Search for the cell housing the specified text and yield its [X, Y] center coordinate. 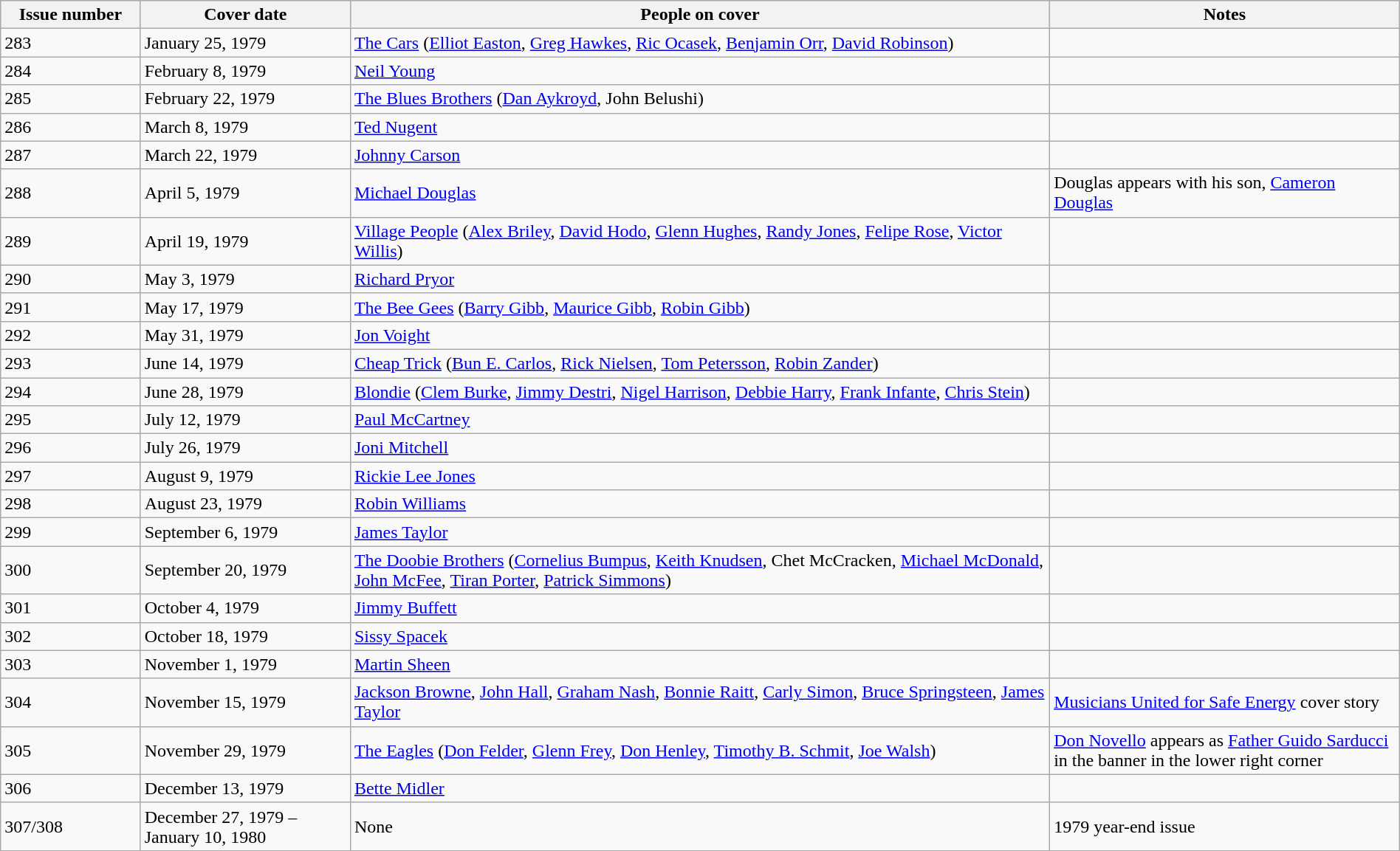
The Eagles (Don Felder, Glenn Frey, Don Henley, Timothy B. Schmit, Joe Walsh) [700, 750]
298 [71, 504]
November 29, 1979 [245, 750]
Issue number [71, 15]
Joni Mitchell [700, 448]
The Doobie Brothers (Cornelius Bumpus, Keith Knudsen, Chet McCracken, Michael McDonald, John McFee, Tiran Porter, Patrick Simmons) [700, 570]
December 13, 1979 [245, 788]
September 20, 1979 [245, 570]
September 6, 1979 [245, 532]
288 [71, 193]
July 26, 1979 [245, 448]
Neil Young [700, 71]
People on cover [700, 15]
The Cars (Elliot Easton, Greg Hawkes, Ric Ocasek, Benjamin Orr, David Robinson) [700, 43]
305 [71, 750]
Village People (Alex Briley, David Hodo, Glenn Hughes, Randy Jones, Felipe Rose, Victor Willis) [700, 241]
Martin Sheen [700, 664]
294 [71, 392]
Jackson Browne, John Hall, Graham Nash, Bonnie Raitt, Carly Simon, Bruce Springsteen, James Taylor [700, 703]
May 31, 1979 [245, 335]
February 8, 1979 [245, 71]
May 3, 1979 [245, 279]
Jon Voight [700, 335]
Don Novello appears as Father Guido Sarducci in the banner in the lower right corner [1225, 750]
April 5, 1979 [245, 193]
Michael Douglas [700, 193]
284 [71, 71]
October 4, 1979 [245, 608]
None [700, 827]
307/308 [71, 827]
November 1, 1979 [245, 664]
April 19, 1979 [245, 241]
290 [71, 279]
300 [71, 570]
Notes [1225, 15]
302 [71, 636]
July 12, 1979 [245, 420]
Ted Nugent [700, 127]
August 9, 1979 [245, 476]
Douglas appears with his son, Cameron Douglas [1225, 193]
August 23, 1979 [245, 504]
May 17, 1979 [245, 307]
1979 year-end issue [1225, 827]
Musicians United for Safe Energy cover story [1225, 703]
285 [71, 99]
299 [71, 532]
November 15, 1979 [245, 703]
The Blues Brothers (Dan Aykroyd, John Belushi) [700, 99]
Jimmy Buffett [700, 608]
286 [71, 127]
Bette Midler [700, 788]
October 18, 1979 [245, 636]
The Bee Gees (Barry Gibb, Maurice Gibb, Robin Gibb) [700, 307]
June 14, 1979 [245, 363]
Paul McCartney [700, 420]
Richard Pryor [700, 279]
March 8, 1979 [245, 127]
January 25, 1979 [245, 43]
Cover date [245, 15]
306 [71, 788]
303 [71, 664]
James Taylor [700, 532]
295 [71, 420]
297 [71, 476]
Cheap Trick (Bun E. Carlos, Rick Nielsen, Tom Petersson, Robin Zander) [700, 363]
Rickie Lee Jones [700, 476]
289 [71, 241]
292 [71, 335]
293 [71, 363]
296 [71, 448]
December 27, 1979 – January 10, 1980 [245, 827]
Sissy Spacek [700, 636]
301 [71, 608]
291 [71, 307]
283 [71, 43]
Robin Williams [700, 504]
June 28, 1979 [245, 392]
March 22, 1979 [245, 155]
Blondie (Clem Burke, Jimmy Destri, Nigel Harrison, Debbie Harry, Frank Infante, Chris Stein) [700, 392]
Johnny Carson [700, 155]
304 [71, 703]
February 22, 1979 [245, 99]
287 [71, 155]
